Return the (X, Y) coordinate for the center point of the cell that contains the specified text.  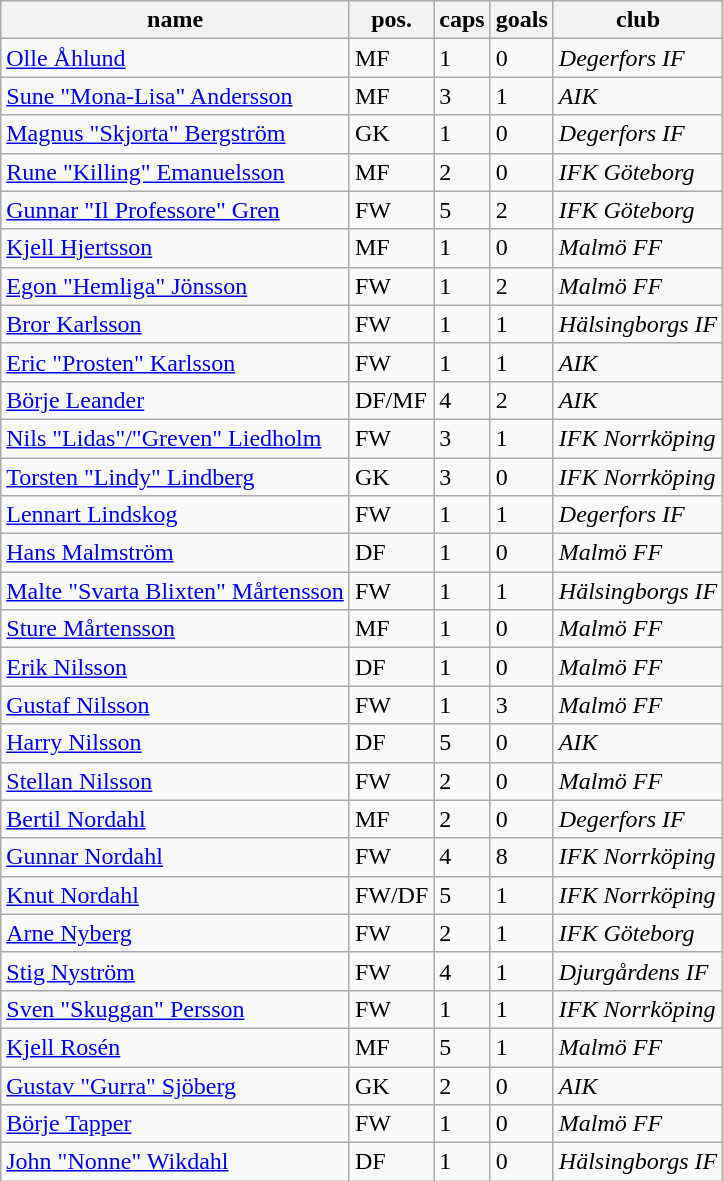
Magnus "Skjorta" Bergström (176, 134)
Gustaf Nilsson (176, 705)
Gunnar "Il Professore" Gren (176, 210)
Malte "Svarta Blixten" Mårtensson (176, 591)
Arne Nyberg (176, 933)
Eric "Prosten" Karlsson (176, 362)
Bror Karlsson (176, 324)
Kjell Hjertsson (176, 248)
Sune "Mona-Lisa" Andersson (176, 96)
club (638, 20)
caps (462, 20)
Torsten "Lindy" Lindberg (176, 477)
Rune "Killing" Emanuelsson (176, 172)
Sture Mårtensson (176, 629)
Djurgårdens IF (638, 971)
name (176, 20)
pos. (391, 20)
Börje Tapper (176, 1124)
Knut Nordahl (176, 895)
Gunnar Nordahl (176, 857)
Lennart Lindskog (176, 515)
Kjell Rosén (176, 1047)
John "Nonne" Wikdahl (176, 1162)
DF/MF (391, 400)
Olle Åhlund (176, 58)
Hans Malmström (176, 553)
Erik Nilsson (176, 667)
FW/DF (391, 895)
Börje Leander (176, 400)
Harry Nilsson (176, 743)
Nils "Lidas"/"Greven" Liedholm (176, 438)
Stellan Nilsson (176, 781)
Sven "Skuggan" Persson (176, 1009)
Stig Nyström (176, 971)
goals (522, 20)
Gustav "Gurra" Sjöberg (176, 1085)
Bertil Nordahl (176, 819)
Egon "Hemliga" Jönsson (176, 286)
8 (522, 857)
